Detect which cell encompasses the target text, then output its [x, y] center coordinate. 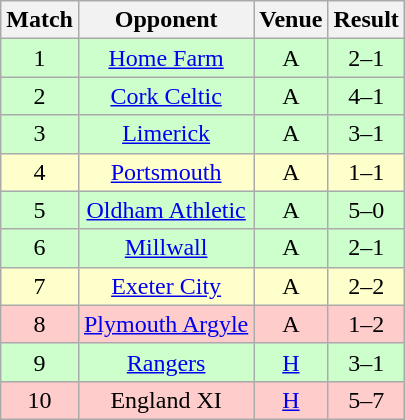
7 [40, 286]
Venue [291, 20]
1 [40, 58]
4 [40, 172]
2–2 [366, 286]
3 [40, 134]
2 [40, 96]
1–1 [366, 172]
Millwall [166, 248]
8 [40, 324]
Cork Celtic [166, 96]
9 [40, 362]
Result [366, 20]
Oldham Athletic [166, 210]
Portsmouth [166, 172]
1–2 [366, 324]
5 [40, 210]
Exeter City [166, 286]
England XI [166, 400]
Home Farm [166, 58]
6 [40, 248]
4–1 [366, 96]
Opponent [166, 20]
Rangers [166, 362]
Plymouth Argyle [166, 324]
Limerick [166, 134]
10 [40, 400]
5–0 [366, 210]
5–7 [366, 400]
Match [40, 20]
